Extract the [X, Y] coordinate from the center of the cell holding the provided text.  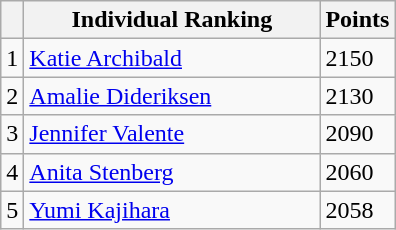
5 [12, 210]
Points [358, 20]
Katie Archibald [172, 58]
2 [12, 96]
Amalie Dideriksen [172, 96]
Individual Ranking [172, 20]
2130 [358, 96]
3 [12, 134]
Anita Stenberg [172, 172]
2090 [358, 134]
2060 [358, 172]
2150 [358, 58]
1 [12, 58]
Jennifer Valente [172, 134]
4 [12, 172]
2058 [358, 210]
Yumi Kajihara [172, 210]
